Output the (X, Y) coordinate of the center of the cell containing the given text.  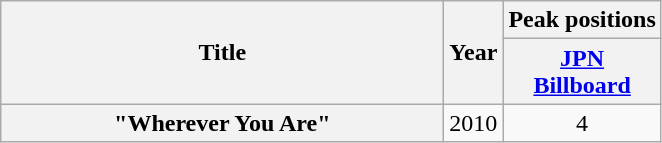
"Wherever You Are" (222, 123)
2010 (474, 123)
JPNBillboard (582, 72)
Peak positions (582, 20)
Year (474, 52)
4 (582, 123)
Title (222, 52)
